Pinpoint the cell where the given text exists, returning its [x, y] midpoint coordinate. 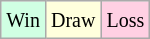
Win [24, 20]
Draw [72, 20]
Loss [126, 20]
